Identify which cell holds the provided text, then report its (X, Y) central coordinate. 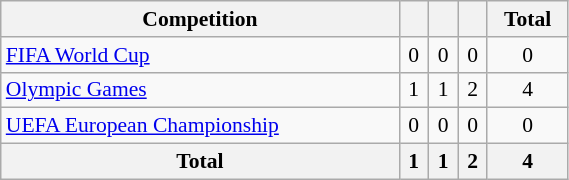
FIFA World Cup (200, 55)
Olympic Games (200, 90)
Competition (200, 19)
UEFA European Championship (200, 126)
